Output the [x, y] coordinate of the center of the cell containing the given text.  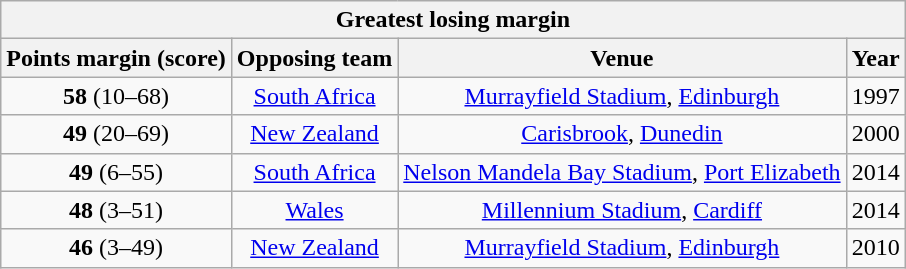
Venue [622, 58]
Opposing team [314, 58]
2010 [876, 248]
Greatest losing margin [453, 20]
1997 [876, 96]
49 (6–55) [116, 172]
Year [876, 58]
2000 [876, 134]
Nelson Mandela Bay Stadium, Port Elizabeth [622, 172]
Points margin (score) [116, 58]
Millennium Stadium, Cardiff [622, 210]
46 (3–49) [116, 248]
58 (10–68) [116, 96]
48 (3–51) [116, 210]
Wales [314, 210]
49 (20–69) [116, 134]
Carisbrook, Dunedin [622, 134]
